Scan for the cell matching the given text and deliver its [X, Y] coordinate at center. 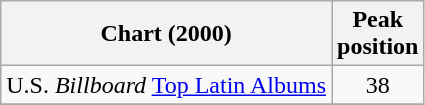
Peakposition [378, 34]
Chart (2000) [166, 34]
U.S. Billboard Top Latin Albums [166, 85]
38 [378, 85]
